Return the (X, Y) coordinate for the center point of the cell that contains the specified text.  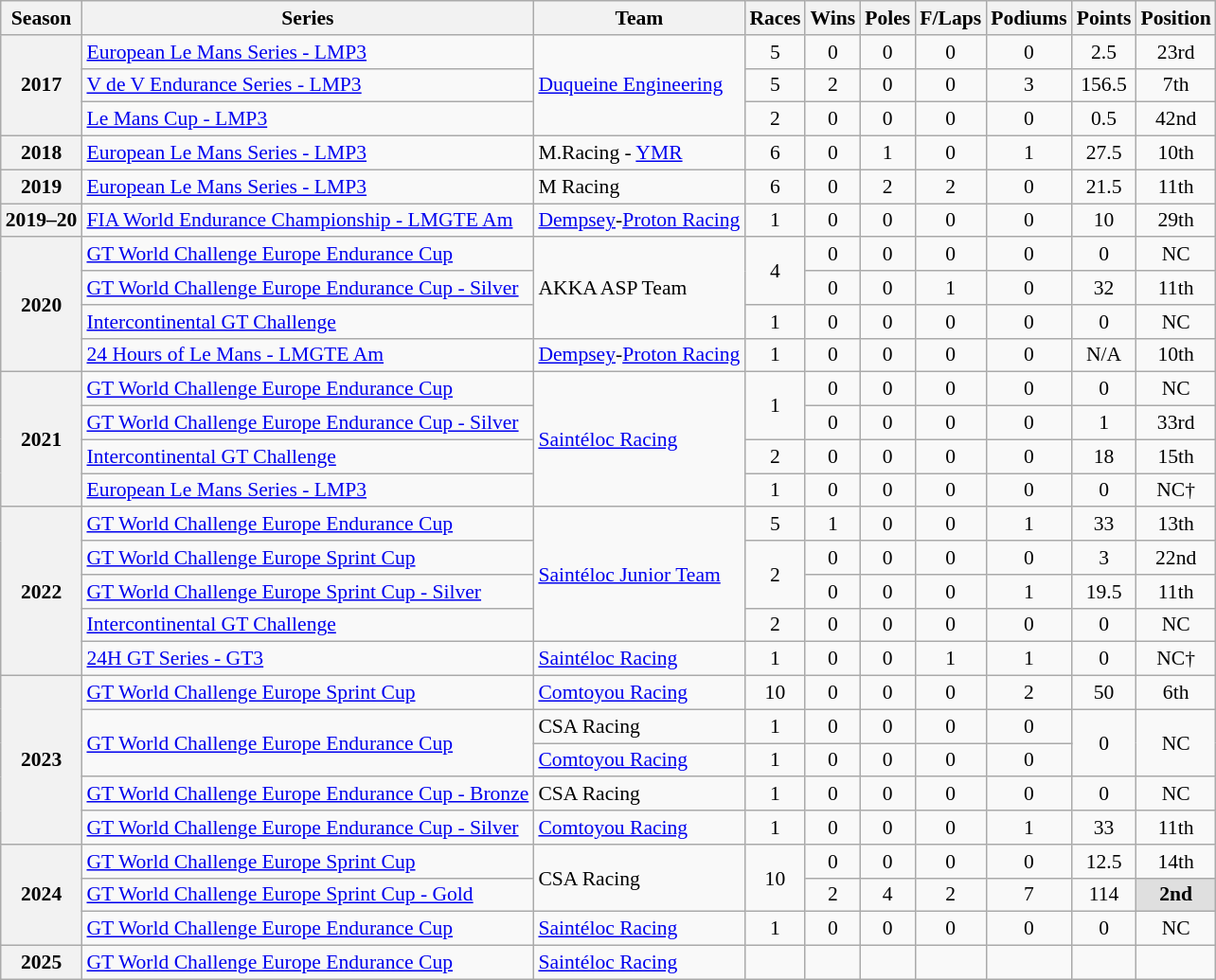
2018 (42, 153)
GT World Challenge Europe Endurance Cup - Bronze (307, 794)
2021 (42, 439)
7 (1028, 895)
V de V Endurance Series - LMP3 (307, 85)
FIA World Endurance Championship - LMGTE Am (307, 221)
24H GT Series - GT3 (307, 659)
15th (1175, 456)
32 (1104, 288)
N/A (1104, 355)
Series (307, 18)
M.Racing - YMR (638, 153)
0.5 (1104, 119)
Season (42, 18)
Le Mans Cup - LMP3 (307, 119)
29th (1175, 221)
2023 (42, 760)
12.5 (1104, 862)
27.5 (1104, 153)
21.5 (1104, 187)
2025 (42, 963)
2.5 (1104, 52)
50 (1104, 693)
156.5 (1104, 85)
2022 (42, 592)
2020 (42, 305)
42nd (1175, 119)
Points (1104, 18)
2024 (42, 896)
19.5 (1104, 592)
23rd (1175, 52)
Races (775, 18)
M Racing (638, 187)
Poles (887, 18)
Wins (832, 18)
Saintéloc Junior Team (638, 575)
Position (1175, 18)
GT World Challenge Europe Sprint Cup - Silver (307, 592)
Team (638, 18)
24 Hours of Le Mans - LMGTE Am (307, 355)
7th (1175, 85)
22nd (1175, 558)
18 (1104, 456)
6th (1175, 693)
14th (1175, 862)
AKKA ASP Team (638, 288)
2019–20 (42, 221)
GT World Challenge Europe Sprint Cup - Gold (307, 895)
114 (1104, 895)
F/Laps (951, 18)
Duqueine Engineering (638, 85)
2017 (42, 85)
2019 (42, 187)
13th (1175, 525)
2nd (1175, 895)
Podiums (1028, 18)
33rd (1175, 423)
